For the text-containing cell, return its midpoint in [x, y] coordinate format. 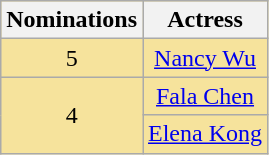
Nancy Wu [204, 58]
Fala Chen [204, 96]
Elena Kong [204, 134]
4 [72, 115]
Nominations [72, 20]
5 [72, 58]
Actress [204, 20]
